Scan for the cell matching the given text and deliver its (X, Y) coordinate at center. 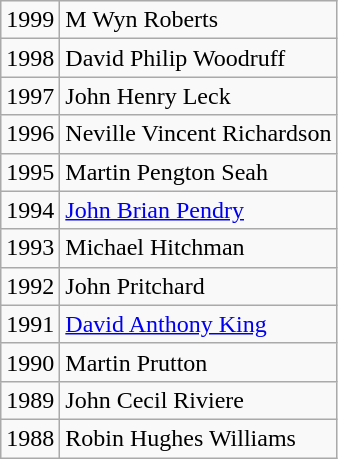
David Anthony King (198, 324)
Robin Hughes Williams (198, 438)
1995 (30, 172)
1992 (30, 286)
Neville Vincent Richardson (198, 134)
1993 (30, 248)
1996 (30, 134)
1999 (30, 20)
1994 (30, 210)
M Wyn Roberts (198, 20)
1997 (30, 96)
John Cecil Riviere (198, 400)
1990 (30, 362)
John Pritchard (198, 286)
Michael Hitchman (198, 248)
John Brian Pendry (198, 210)
1988 (30, 438)
1991 (30, 324)
Martin Pengton Seah (198, 172)
1989 (30, 400)
1998 (30, 58)
John Henry Leck (198, 96)
Martin Prutton (198, 362)
David Philip Woodruff (198, 58)
